Extract the (X, Y) coordinate from the center of the cell holding the provided text.  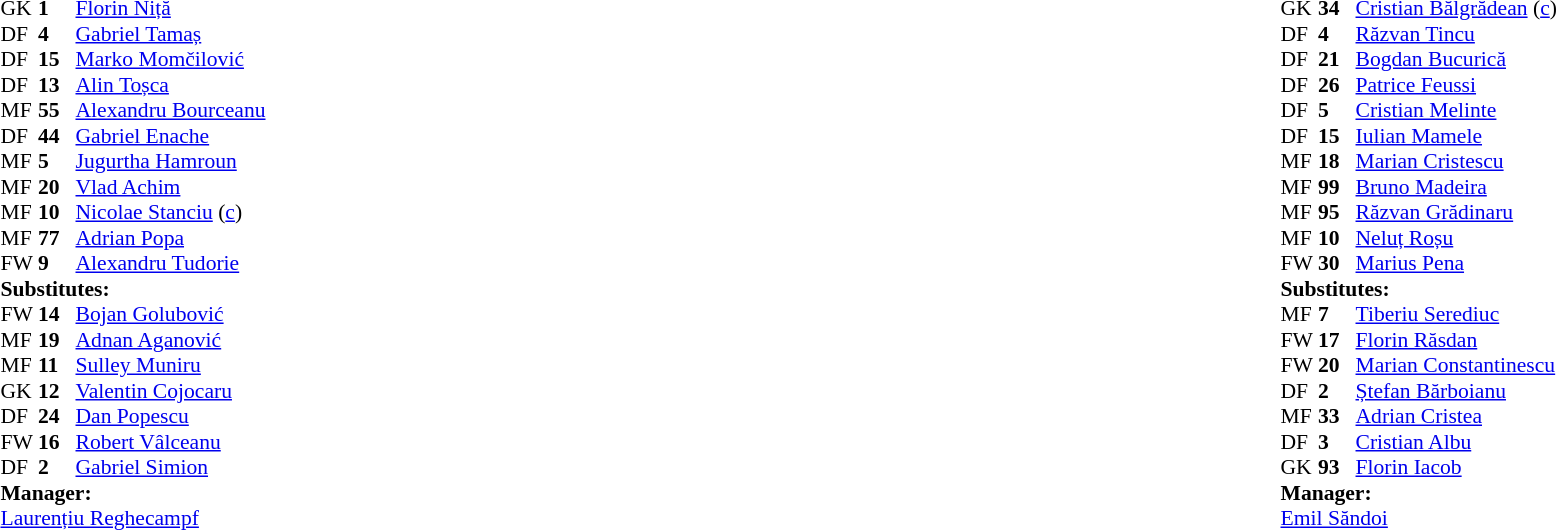
14 (57, 315)
Gabriel Tamaș (171, 34)
Adrian Popa (171, 238)
21 (1337, 59)
Marko Momčilović (171, 59)
18 (1337, 161)
Bojan Golubović (171, 315)
93 (1337, 467)
Substitutes: (132, 289)
17 (1337, 340)
16 (57, 442)
3 (1337, 442)
Valentin Cojocaru (171, 391)
Robert Vâlceanu (171, 442)
Alin Toșca (171, 85)
9 (57, 263)
55 (57, 111)
Alexandru Tudorie (171, 263)
24 (57, 417)
Dan Popescu (171, 417)
Adnan Aganović (171, 340)
77 (57, 238)
33 (1337, 417)
Gabriel Simion (171, 467)
95 (1337, 213)
99 (1337, 187)
26 (1337, 85)
Vlad Achim (171, 187)
7 (1337, 315)
Alexandru Bourceanu (171, 111)
Gabriel Enache (171, 136)
12 (57, 391)
13 (57, 85)
44 (57, 136)
Nicolae Stanciu (c) (171, 213)
19 (57, 340)
Manager: (132, 493)
11 (57, 365)
Jugurtha Hamroun (171, 161)
Sulley Muniru (171, 365)
30 (1337, 263)
